Determine the (x, y) coordinate at the center of the cell enclosing the given text.  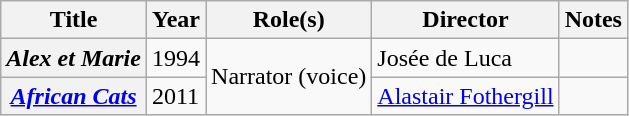
Josée de Luca (466, 58)
Alastair Fothergill (466, 96)
African Cats (74, 96)
Director (466, 20)
Narrator (voice) (289, 77)
Notes (593, 20)
Title (74, 20)
1994 (176, 58)
Role(s) (289, 20)
Year (176, 20)
Alex et Marie (74, 58)
2011 (176, 96)
